Provide the [x, y] coordinate of the cell's center where the given text is located.  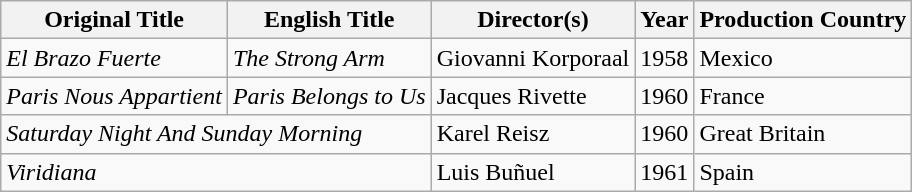
Paris Nous Appartient [114, 96]
Mexico [803, 58]
Viridiana [216, 172]
The Strong Arm [329, 58]
Year [664, 20]
Spain [803, 172]
France [803, 96]
1961 [664, 172]
1958 [664, 58]
Karel Reisz [533, 134]
Original Title [114, 20]
English Title [329, 20]
Giovanni Korporaal [533, 58]
Director(s) [533, 20]
Paris Belongs to Us [329, 96]
El Brazo Fuerte [114, 58]
Saturday Night And Sunday Morning [216, 134]
Jacques Rivette [533, 96]
Luis Buñuel [533, 172]
Production Country [803, 20]
Great Britain [803, 134]
